Output the [X, Y] coordinate of the center of the cell containing the given text.  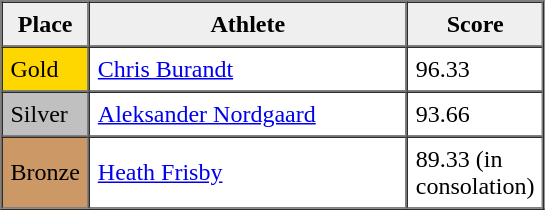
Gold [46, 68]
Bronze [46, 172]
96.33 [476, 68]
Silver [46, 114]
Aleksander Nordgaard [248, 114]
Score [476, 24]
Place [46, 24]
89.33 (in consolation) [476, 172]
Athlete [248, 24]
Chris Burandt [248, 68]
Heath Frisby [248, 172]
93.66 [476, 114]
